Identify which cell holds the provided text, then report its [x, y] central coordinate. 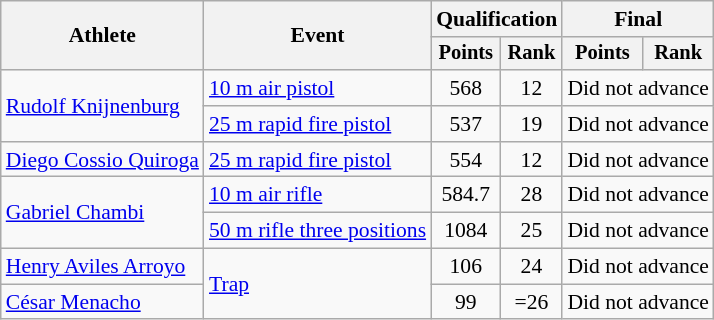
1084 [466, 231]
Event [318, 36]
Athlete [102, 36]
50 m rifle three positions [318, 231]
568 [466, 88]
Qualification [496, 19]
25 [531, 231]
537 [466, 124]
584.7 [466, 195]
106 [466, 267]
24 [531, 267]
=26 [531, 302]
Diego Cossio Quiroga [102, 160]
César Menacho [102, 302]
28 [531, 195]
10 m air pistol [318, 88]
Rudolf Knijnenburg [102, 106]
99 [466, 302]
Henry Aviles Arroyo [102, 267]
Trap [318, 284]
10 m air rifle [318, 195]
Final [638, 19]
Gabriel Chambi [102, 212]
19 [531, 124]
554 [466, 160]
